Extract the (X, Y) coordinate from the center of the cell holding the provided text.  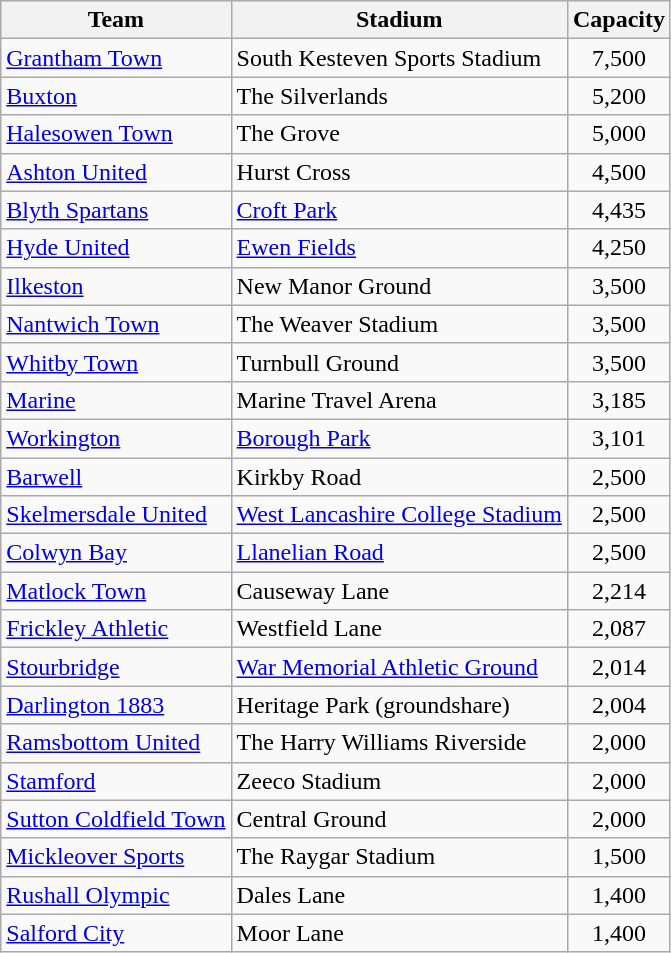
Darlington 1883 (116, 705)
New Manor Ground (399, 286)
The Weaver Stadium (399, 324)
The Silverlands (399, 96)
Sutton Coldfield Town (116, 819)
Heritage Park (groundshare) (399, 705)
Nantwich Town (116, 324)
Borough Park (399, 438)
Ashton United (116, 172)
Stadium (399, 20)
2,214 (618, 591)
West Lancashire College Stadium (399, 515)
Buxton (116, 96)
The Harry Williams Riverside (399, 743)
3,185 (618, 400)
Marine (116, 400)
Turnbull Ground (399, 362)
5,000 (618, 134)
Moor Lane (399, 933)
Causeway Lane (399, 591)
Llanelian Road (399, 553)
Colwyn Bay (116, 553)
Ramsbottom United (116, 743)
Stamford (116, 781)
Ilkeston (116, 286)
Capacity (618, 20)
The Grove (399, 134)
Mickleover Sports (116, 857)
Kirkby Road (399, 477)
2,014 (618, 667)
4,500 (618, 172)
3,101 (618, 438)
Rushall Olympic (116, 895)
Whitby Town (116, 362)
2,004 (618, 705)
7,500 (618, 58)
Westfield Lane (399, 629)
Barwell (116, 477)
Central Ground (399, 819)
Workington (116, 438)
Zeeco Stadium (399, 781)
War Memorial Athletic Ground (399, 667)
Dales Lane (399, 895)
Ewen Fields (399, 248)
5,200 (618, 96)
Marine Travel Arena (399, 400)
4,250 (618, 248)
Hurst Cross (399, 172)
Blyth Spartans (116, 210)
Salford City (116, 933)
Frickley Athletic (116, 629)
The Raygar Stadium (399, 857)
Halesowen Town (116, 134)
Team (116, 20)
4,435 (618, 210)
2,087 (618, 629)
Grantham Town (116, 58)
Croft Park (399, 210)
South Kesteven Sports Stadium (399, 58)
Matlock Town (116, 591)
Hyde United (116, 248)
Skelmersdale United (116, 515)
1,500 (618, 857)
Stourbridge (116, 667)
